Pinpoint the cell where the given text exists, returning its (X, Y) midpoint coordinate. 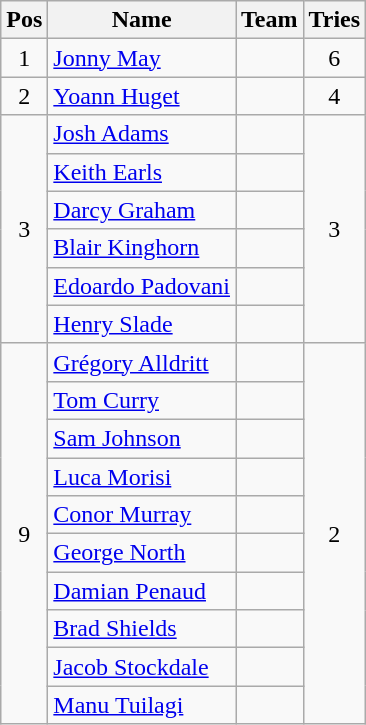
Sam Johnson (142, 438)
Keith Earls (142, 172)
Pos (24, 20)
Josh Adams (142, 134)
Henry Slade (142, 324)
Tom Curry (142, 400)
6 (334, 58)
1 (24, 58)
Blair Kinghorn (142, 248)
9 (24, 534)
Damian Penaud (142, 591)
Jonny May (142, 58)
Brad Shields (142, 629)
Name (142, 20)
Jacob Stockdale (142, 667)
Darcy Graham (142, 210)
Tries (334, 20)
Conor Murray (142, 515)
4 (334, 96)
Grégory Alldritt (142, 362)
George North (142, 553)
Team (270, 20)
Manu Tuilagi (142, 705)
Luca Morisi (142, 477)
Edoardo Padovani (142, 286)
Yoann Huget (142, 96)
